Determine the (X, Y) coordinate at the center of the cell enclosing the given text.  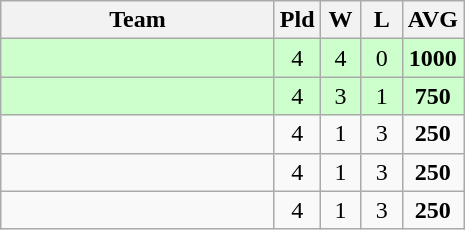
Pld (297, 20)
0 (382, 58)
750 (432, 96)
W (340, 20)
AVG (432, 20)
Team (138, 20)
L (382, 20)
1000 (432, 58)
